Return [x, y] of the center of cell containing provided text 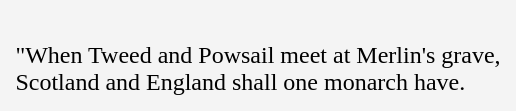
"When Tweed and Powsail meet at Merlin's grave, Scotland and England shall one monarch have. [258, 56]
